For the text-containing cell, return its midpoint in [X, Y] coordinate format. 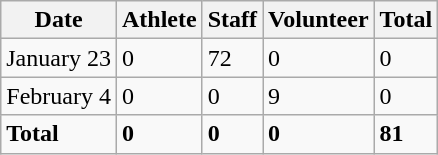
81 [406, 134]
January 23 [59, 58]
Volunteer [319, 20]
Date [59, 20]
9 [319, 96]
February 4 [59, 96]
Staff [232, 20]
Athlete [159, 20]
72 [232, 58]
